Return (x, y) of the center of cell containing provided text 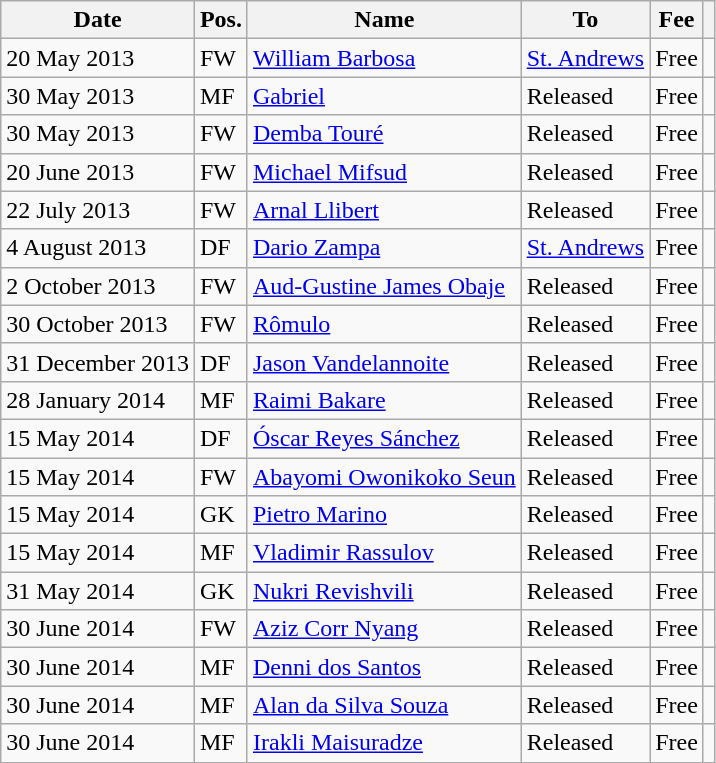
Alan da Silva Souza (384, 705)
William Barbosa (384, 58)
Demba Touré (384, 134)
30 October 2013 (98, 324)
Aziz Corr Nyang (384, 629)
Aud-Gustine James Obaje (384, 286)
Pos. (220, 20)
Pietro Marino (384, 515)
20 June 2013 (98, 172)
Abayomi Owonikoko Seun (384, 477)
4 August 2013 (98, 248)
Fee (677, 20)
To (585, 20)
Date (98, 20)
Rômulo (384, 324)
Arnal Llibert (384, 210)
22 July 2013 (98, 210)
2 October 2013 (98, 286)
28 January 2014 (98, 400)
Nukri Revishvili (384, 591)
20 May 2013 (98, 58)
31 May 2014 (98, 591)
Dario Zampa (384, 248)
Vladimir Rassulov (384, 553)
Denni dos Santos (384, 667)
Name (384, 20)
Gabriel (384, 96)
Irakli Maisuradze (384, 743)
Jason Vandelannoite (384, 362)
31 December 2013 (98, 362)
Michael Mifsud (384, 172)
Raimi Bakare (384, 400)
Óscar Reyes Sánchez (384, 438)
